Capture the cell that displays the provided text and extract its [X, Y] central coordinate. 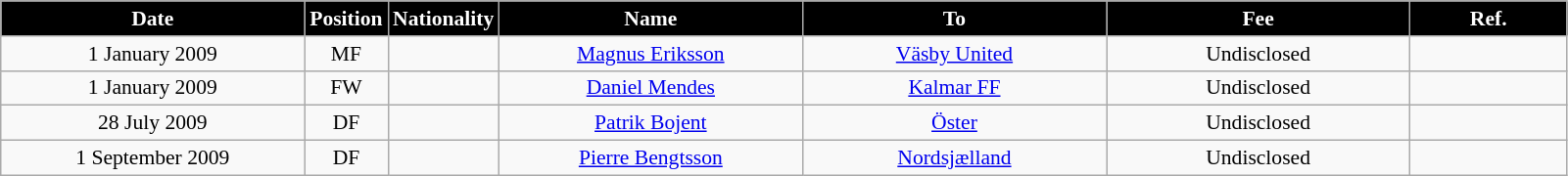
Magnus Eriksson [650, 54]
Öster [954, 123]
Väsby United [954, 54]
1 September 2009 [153, 158]
Patrik Bojent [650, 123]
Fee [1259, 19]
To [954, 19]
Nordsjælland [954, 158]
Daniel Mendes [650, 88]
Position [347, 19]
Ref. [1489, 19]
Nationality [443, 19]
28 July 2009 [153, 123]
Kalmar FF [954, 88]
FW [347, 88]
MF [347, 54]
Name [650, 19]
Pierre Bengtsson [650, 158]
Date [153, 19]
